Pinpoint the cell where the given text exists, returning its [x, y] midpoint coordinate. 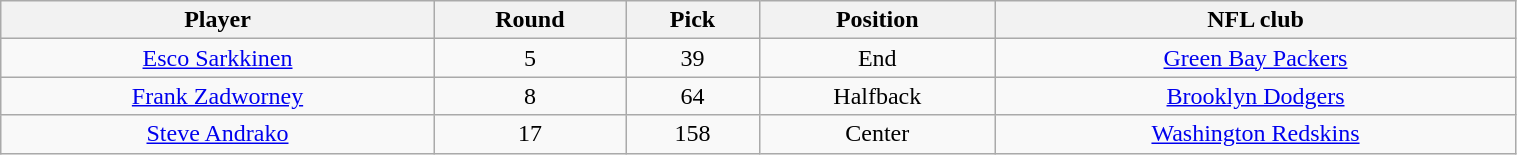
39 [693, 58]
Player [218, 20]
Washington Redskins [1256, 134]
Pick [693, 20]
Green Bay Packers [1256, 58]
NFL club [1256, 20]
Halfback [878, 96]
Position [878, 20]
Steve Andrako [218, 134]
158 [693, 134]
5 [530, 58]
Round [530, 20]
Center [878, 134]
17 [530, 134]
End [878, 58]
Esco Sarkkinen [218, 58]
Brooklyn Dodgers [1256, 96]
8 [530, 96]
Frank Zadworney [218, 96]
64 [693, 96]
